Output the [x, y] coordinate of the center of the cell containing the given text.  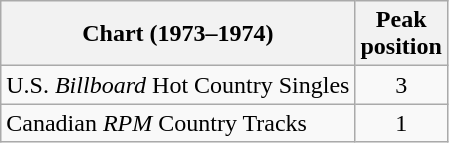
Peakposition [401, 34]
Chart (1973–1974) [178, 34]
Canadian RPM Country Tracks [178, 123]
U.S. Billboard Hot Country Singles [178, 85]
3 [401, 85]
1 [401, 123]
